Find where the given text appears and provide that cell's center as (X, Y) coordinate. 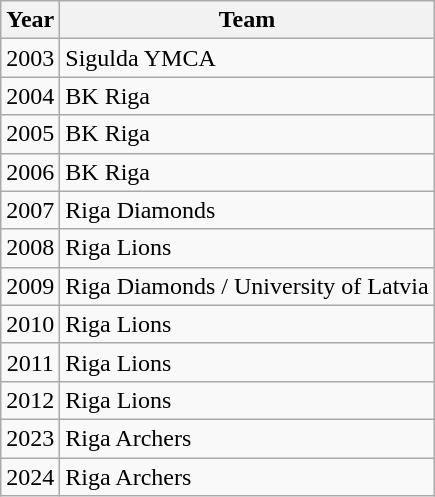
2011 (30, 362)
2003 (30, 58)
Riga Diamonds / University of Latvia (247, 286)
2009 (30, 286)
Riga Diamonds (247, 210)
2012 (30, 400)
Sigulda YMCA (247, 58)
2010 (30, 324)
Team (247, 20)
2004 (30, 96)
2005 (30, 134)
Year (30, 20)
2008 (30, 248)
2023 (30, 438)
2007 (30, 210)
2006 (30, 172)
2024 (30, 477)
